Search for the cell housing the specified text and yield its (x, y) center coordinate. 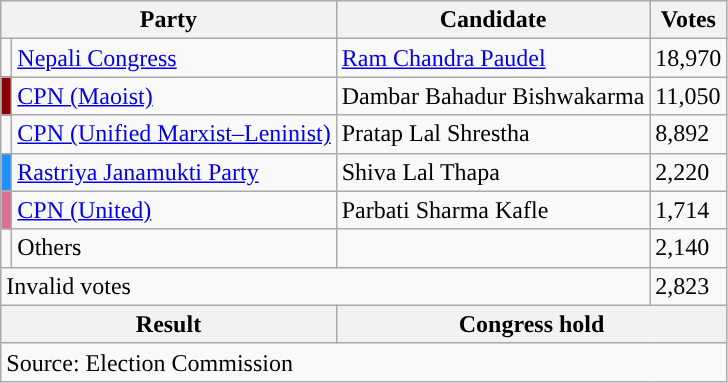
Nepali Congress (174, 58)
2,220 (688, 172)
Dambar Bahadur Bishwakarma (493, 96)
Shiva Lal Thapa (493, 172)
8,892 (688, 134)
Votes (688, 20)
Others (174, 248)
Result (168, 324)
CPN (United) (174, 210)
Party (168, 20)
Pratap Lal Shrestha (493, 134)
2,140 (688, 248)
CPN (Maoist) (174, 96)
CPN (Unified Marxist–Leninist) (174, 134)
1,714 (688, 210)
18,970 (688, 58)
Candidate (493, 20)
Parbati Sharma Kafle (493, 210)
2,823 (688, 286)
11,050 (688, 96)
Invalid votes (326, 286)
Rastriya Janamukti Party (174, 172)
Source: Election Commission (364, 362)
Ram Chandra Paudel (493, 58)
Congress hold (532, 324)
